Pinpoint the cell where the given text exists, returning its (x, y) midpoint coordinate. 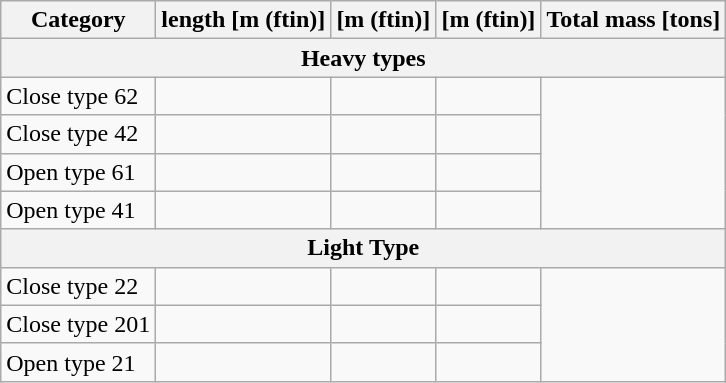
Open type 41 (78, 210)
Close type 62 (78, 96)
Total mass [tons] (634, 20)
Close type 22 (78, 286)
Close type 42 (78, 134)
Category (78, 20)
Heavy types (364, 58)
Open type 21 (78, 362)
Light Type (364, 248)
length [m (ftin)] (244, 20)
Open type 61 (78, 172)
Close type 201 (78, 324)
